Identify which cell holds the provided text, then report its (X, Y) central coordinate. 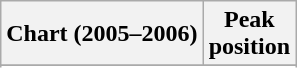
Chart (2005–2006) (102, 34)
Peakposition (249, 34)
